Find where the given text appears and provide that cell's center as [x, y] coordinate. 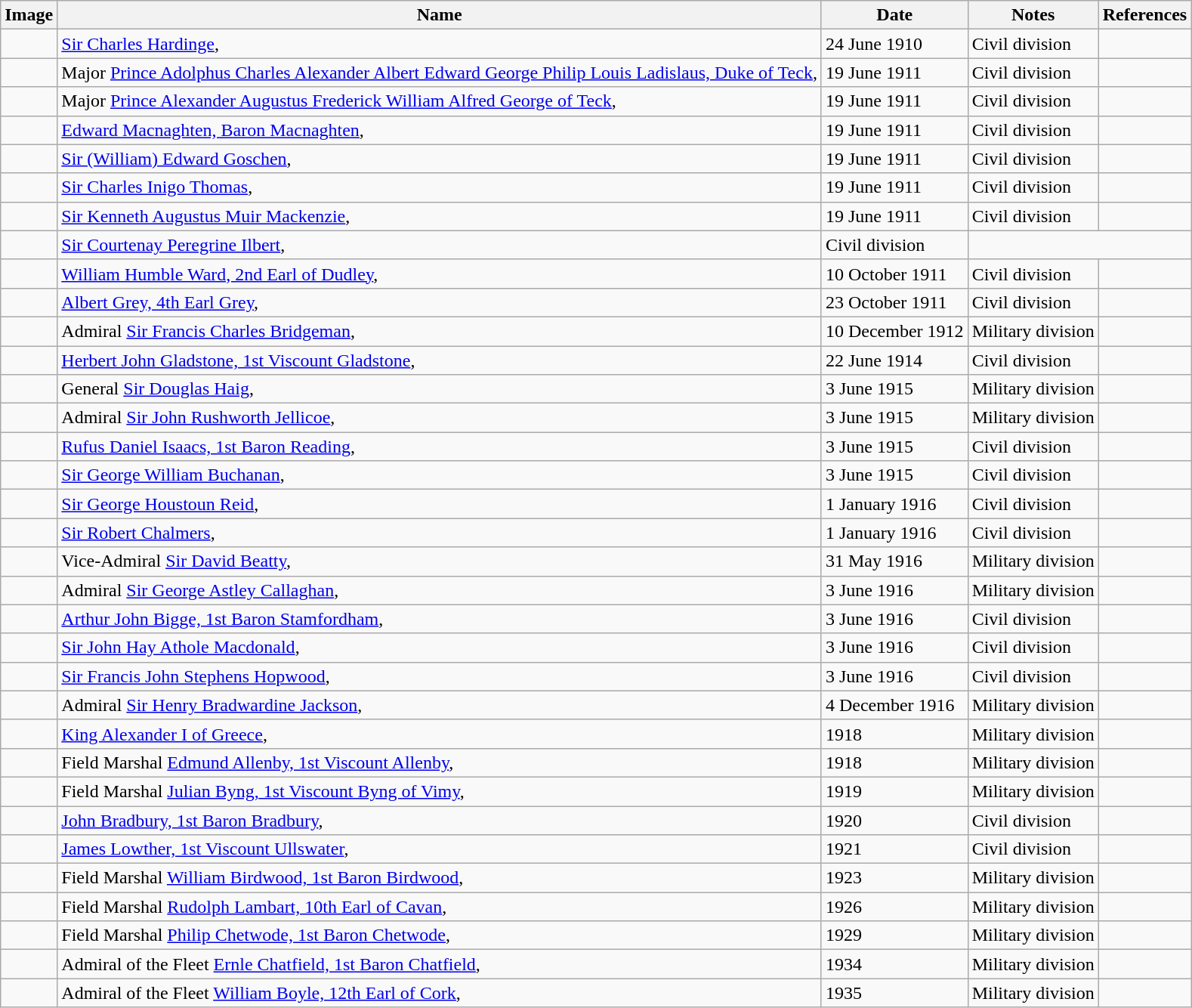
Herbert John Gladstone, 1st Viscount Gladstone, [440, 360]
22 June 1914 [894, 360]
Rufus Daniel Isaacs, 1st Baron Reading, [440, 447]
Vice-Admiral Sir David Beatty, [440, 561]
Edward Macnaghten, Baron Macnaghten, [440, 130]
James Lowther, 1st Viscount Ullswater, [440, 849]
Image [29, 15]
1934 [894, 964]
Sir Charles Inigo Thomas, [440, 187]
Field Marshal Julian Byng, 1st Viscount Byng of Vimy, [440, 791]
Field Marshal William Birdwood, 1st Baron Birdwood, [440, 878]
Major Prince Adolphus Charles Alexander Albert Edward George Philip Louis Ladislaus, Duke of Teck, [440, 73]
Sir George Houstoun Reid, [440, 504]
4 December 1916 [894, 705]
Field Marshal Philip Chetwode, 1st Baron Chetwode, [440, 935]
King Alexander I of Greece, [440, 734]
Albert Grey, 4th Earl Grey, [440, 302]
1929 [894, 935]
1923 [894, 878]
10 October 1911 [894, 274]
References [1145, 15]
Sir Francis John Stephens Hopwood, [440, 676]
Sir Courtenay Peregrine Ilbert, [440, 245]
1919 [894, 791]
1935 [894, 993]
Field Marshal Rudolph Lambart, 10th Earl of Cavan, [440, 907]
Sir (William) Edward Goschen, [440, 159]
Arthur John Bigge, 1st Baron Stamfordham, [440, 619]
Name [440, 15]
John Bradbury, 1st Baron Bradbury, [440, 820]
General Sir Douglas Haig, [440, 389]
Notes [1033, 15]
Admiral Sir Henry Bradwardine Jackson, [440, 705]
Major Prince Alexander Augustus Frederick William Alfred George of Teck, [440, 101]
Field Marshal Edmund Allenby, 1st Viscount Allenby, [440, 762]
31 May 1916 [894, 561]
Admiral of the Fleet Ernle Chatfield, 1st Baron Chatfield, [440, 964]
1920 [894, 820]
Admiral Sir George Astley Callaghan, [440, 590]
Sir Kenneth Augustus Muir Mackenzie, [440, 216]
1921 [894, 849]
Sir George William Buchanan, [440, 475]
Admiral Sir Francis Charles Bridgeman, [440, 331]
24 June 1910 [894, 44]
1926 [894, 907]
Sir Charles Hardinge, [440, 44]
Date [894, 15]
23 October 1911 [894, 302]
Sir John Hay Athole Macdonald, [440, 648]
William Humble Ward, 2nd Earl of Dudley, [440, 274]
10 December 1912 [894, 331]
Admiral of the Fleet William Boyle, 12th Earl of Cork, [440, 993]
Admiral Sir John Rushworth Jellicoe, [440, 418]
Sir Robert Chalmers, [440, 533]
